Detect which cell encompasses the target text, then output its [X, Y] center coordinate. 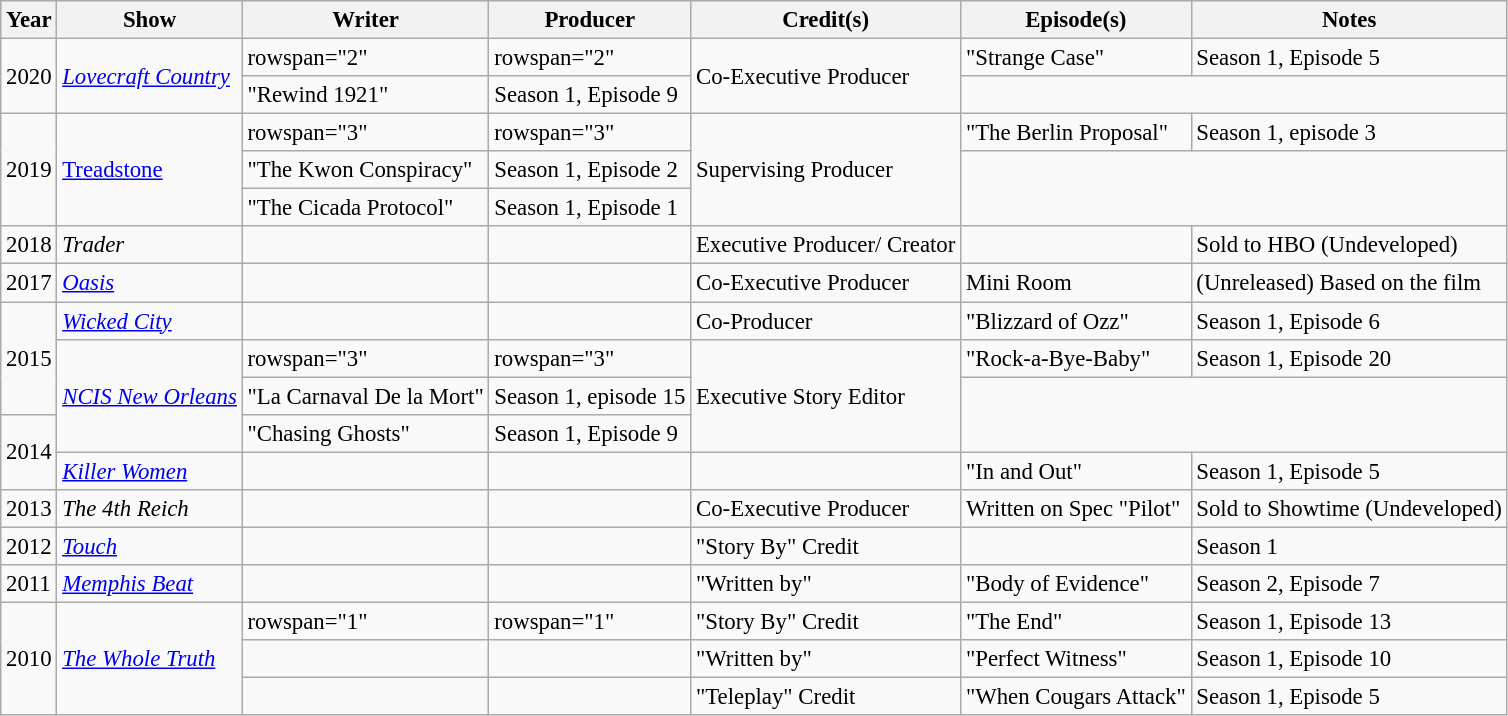
2019 [29, 170]
"Body of Evidence" [1076, 584]
Season 1, Episode 13 [1349, 621]
"Teleplay" Credit [826, 697]
Sold to Showtime (Undeveloped) [1349, 509]
Year [29, 20]
Touch [150, 546]
Season 1, Episode 10 [1349, 659]
2013 [29, 509]
The 4th Reich [150, 509]
Notes [1349, 20]
The Whole Truth [150, 658]
Season 2, Episode 7 [1349, 584]
2018 [29, 245]
Credit(s) [826, 20]
Lovecraft Country [150, 76]
"The Berlin Proposal" [1076, 133]
Season 1, Episode 6 [1349, 321]
Treadstone [150, 170]
NCIS New Orleans [150, 396]
2010 [29, 658]
Season 1, episode 15 [590, 396]
Writer [366, 20]
"La Carnaval De la Mort" [366, 396]
"Rock-a-Bye-Baby" [1076, 358]
Season 1, episode 3 [1349, 133]
Executive Story Editor [826, 396]
"The Kwon Conspiracy" [366, 170]
Co-Producer [826, 321]
Season 1, Episode 20 [1349, 358]
Wicked City [150, 321]
Trader [150, 245]
2011 [29, 584]
Executive Producer/ Creator [826, 245]
Sold to HBO (Undeveloped) [1349, 245]
Supervising Producer [826, 170]
"The End" [1076, 621]
Written on Spec "Pilot" [1076, 509]
Season 1 [1349, 546]
2014 [29, 452]
Memphis Beat [150, 584]
2017 [29, 283]
Oasis [150, 283]
2015 [29, 358]
2012 [29, 546]
"Perfect Witness" [1076, 659]
"Blizzard of Ozz" [1076, 321]
"Chasing Ghosts" [366, 433]
"Rewind 1921" [366, 95]
Mini Room [1076, 283]
2020 [29, 76]
Killer Women [150, 471]
Producer [590, 20]
"When Cougars Attack" [1076, 697]
Show [150, 20]
"In and Out" [1076, 471]
"Strange Case" [1076, 58]
"The Cicada Protocol" [366, 208]
Episode(s) [1076, 20]
Season 1, Episode 1 [590, 208]
(Unreleased) Based on the film [1349, 283]
Season 1, Episode 2 [590, 170]
